Pinpoint the cell where the given text exists, returning its (x, y) midpoint coordinate. 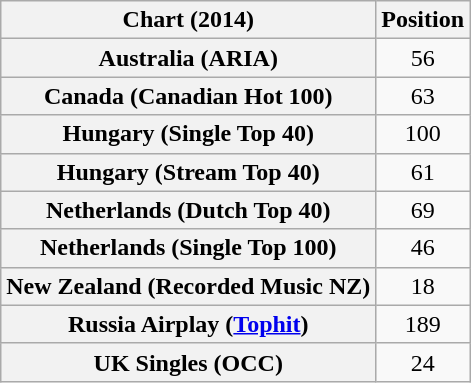
New Zealand (Recorded Music NZ) (188, 286)
61 (423, 172)
Hungary (Stream Top 40) (188, 172)
Canada (Canadian Hot 100) (188, 96)
24 (423, 362)
189 (423, 324)
56 (423, 58)
Position (423, 20)
Chart (2014) (188, 20)
100 (423, 134)
18 (423, 286)
Hungary (Single Top 40) (188, 134)
Netherlands (Single Top 100) (188, 248)
69 (423, 210)
UK Singles (OCC) (188, 362)
63 (423, 96)
46 (423, 248)
Netherlands (Dutch Top 40) (188, 210)
Russia Airplay (Tophit) (188, 324)
Australia (ARIA) (188, 58)
